Capture the cell that displays the provided text and extract its [X, Y] central coordinate. 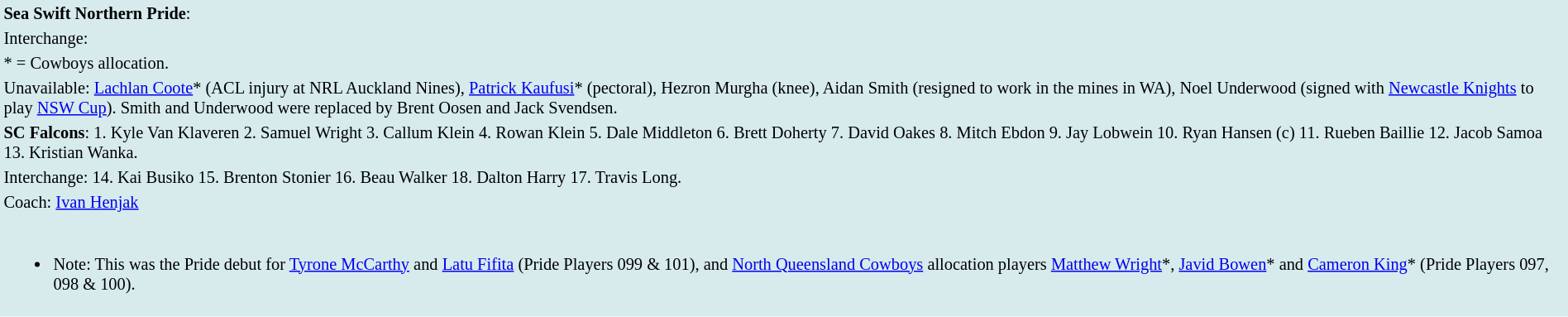
Interchange: [784, 38]
Sea Swift Northern Pride: [784, 13]
* = Cowboys allocation. [784, 63]
Coach: Ivan Henjak [784, 202]
Interchange: 14. Kai Busiko 15. Brenton Stonier 16. Beau Walker 18. Dalton Harry 17. Travis Long. [784, 177]
